Detect which cell encompasses the target text, then output its [x, y] center coordinate. 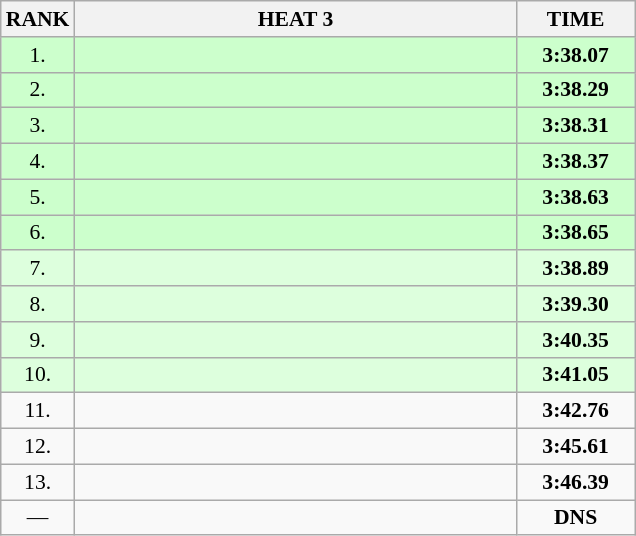
— [38, 518]
3:46.39 [576, 482]
12. [38, 447]
3:40.35 [576, 340]
HEAT 3 [295, 19]
2. [38, 90]
3:38.29 [576, 90]
4. [38, 162]
3:38.65 [576, 233]
TIME [576, 19]
5. [38, 197]
9. [38, 340]
3:38.07 [576, 55]
3:39.30 [576, 304]
3:38.89 [576, 269]
3:38.63 [576, 197]
3:45.61 [576, 447]
DNS [576, 518]
3:38.37 [576, 162]
13. [38, 482]
6. [38, 233]
3:41.05 [576, 375]
3:38.31 [576, 126]
RANK [38, 19]
1. [38, 55]
3:42.76 [576, 411]
10. [38, 375]
7. [38, 269]
3. [38, 126]
11. [38, 411]
8. [38, 304]
